Identify which cell holds the provided text, then report its [X, Y] central coordinate. 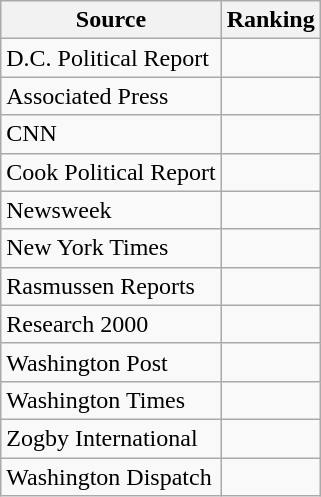
Ranking [270, 20]
Zogby International [111, 438]
Associated Press [111, 96]
CNN [111, 134]
Rasmussen Reports [111, 286]
Source [111, 20]
Newsweek [111, 210]
Washington Dispatch [111, 477]
Washington Times [111, 400]
Washington Post [111, 362]
Cook Political Report [111, 172]
New York Times [111, 248]
D.C. Political Report [111, 58]
Research 2000 [111, 324]
